Extract the [X, Y] coordinate from the center of the cell holding the provided text.  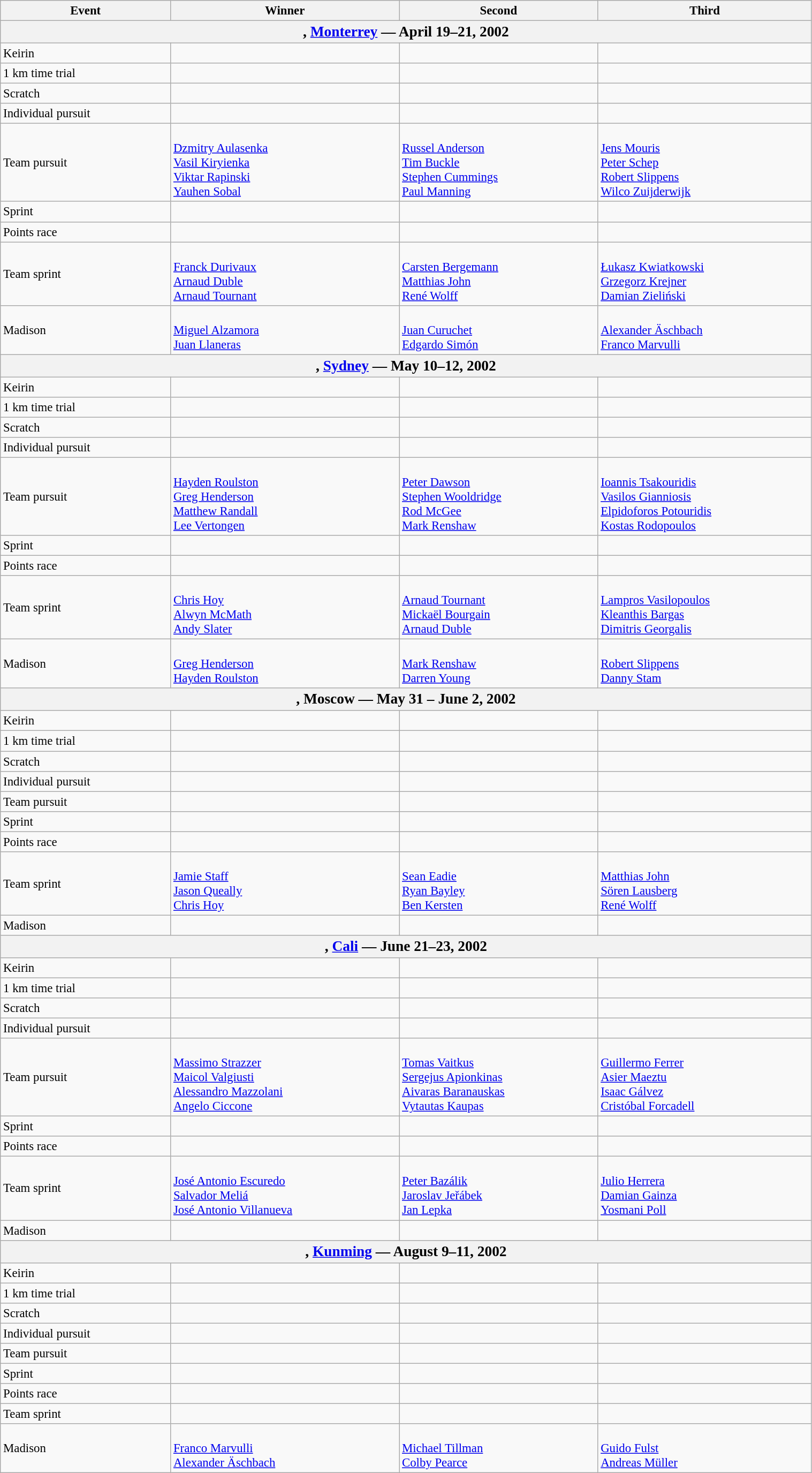
José Antonio EscuredoSalvador MeliáJosé Antonio Villanueva [285, 1189]
Lampros Vasilopoulos Kleanthis Bargas Dimitris Georgalis [704, 607]
Arnaud Tournant Mickaël Bourgain Arnaud Duble [499, 607]
Ioannis Tsakouridis Vasilos Gianniosis Elpidoforos Potouridis Kostas Rodopoulos [704, 496]
Mark Renshaw Darren Young [499, 664]
Massimo Strazzer Maicol Valgiusti Alessandro Mazzolani Angelo Ciccone [285, 1077]
Franco MarvulliAlexander Äschbach [285, 1448]
Peter Dawson Stephen Wooldridge Rod McGee Mark Renshaw [499, 496]
, Kunming — August 9–11, 2002 [406, 1251]
, Monterrey — April 19–21, 2002 [406, 32]
Matthias John Sören Lausberg René Wolff [704, 883]
Russel Anderson Tim Buckle Stephen Cummings Paul Manning [499, 163]
Second [499, 11]
Carsten Bergemann Matthias John René Wolff [499, 274]
Guido FulstAndreas Müller [704, 1448]
Łukasz Kwiatkowski Grzegorz Krejner Damian Zieliński [704, 274]
, Cali — June 21–23, 2002 [406, 947]
Chris Hoy Alwyn McMath Andy Slater [285, 607]
Alexander Äschbach Franco Marvulli [704, 330]
Franck Durivaux Arnaud Duble Arnaud Tournant [285, 274]
Third [704, 11]
Robert Slippens Danny Stam [704, 664]
Julio HerreraDamian GainzaYosmani Poll [704, 1189]
Peter BazálikJaroslav JeřábekJan Lepka [499, 1189]
Jens Mouris Peter Schep Robert Slippens Wilco Zuijderwijk [704, 163]
Sean Eadie Ryan Bayley Ben Kersten [499, 883]
Event [86, 11]
, Moscow — May 31 – June 2, 2002 [406, 699]
Hayden Roulston Greg Henderson Matthew Randall Lee Vertongen [285, 496]
Juan Curuchet Edgardo Simón [499, 330]
Guillermo Ferrer Asier Maeztu Isaac Gálvez Cristóbal Forcadell [704, 1077]
Dzmitry Aulasenka Vasil Kiryienka Viktar Rapinski Yauhen Sobal [285, 163]
Greg Henderson Hayden Roulston [285, 664]
Miguel Alzamora Juan Llaneras [285, 330]
Tomas Vaitkus Sergejus Apionkinas Aivaras Baranauskas Vytautas Kaupas [499, 1077]
Michael TillmanColby Pearce [499, 1448]
Jamie Staff Jason Queally Chris Hoy [285, 883]
, Sydney — May 10–12, 2002 [406, 366]
Winner [285, 11]
